Pinpoint the cell where the given text exists, returning its [X, Y] midpoint coordinate. 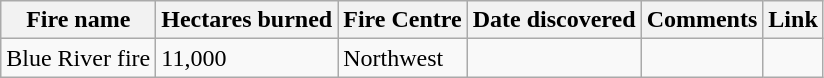
Blue River fire [78, 58]
Fire name [78, 20]
Fire Centre [402, 20]
Hectares burned [247, 20]
Northwest [402, 58]
Link [793, 20]
Date discovered [554, 20]
Comments [702, 20]
11,000 [247, 58]
